From the cell containing the given text, extract its center point as [X, Y] coordinate. 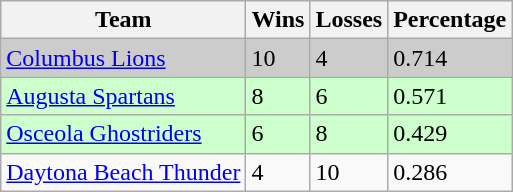
Daytona Beach Thunder [124, 172]
Columbus Lions [124, 58]
0.714 [450, 58]
Percentage [450, 20]
0.571 [450, 96]
0.429 [450, 134]
Losses [349, 20]
Team [124, 20]
Wins [278, 20]
0.286 [450, 172]
Augusta Spartans [124, 96]
Osceola Ghostriders [124, 134]
